Find where the given text appears and provide that cell's center as [X, Y] coordinate. 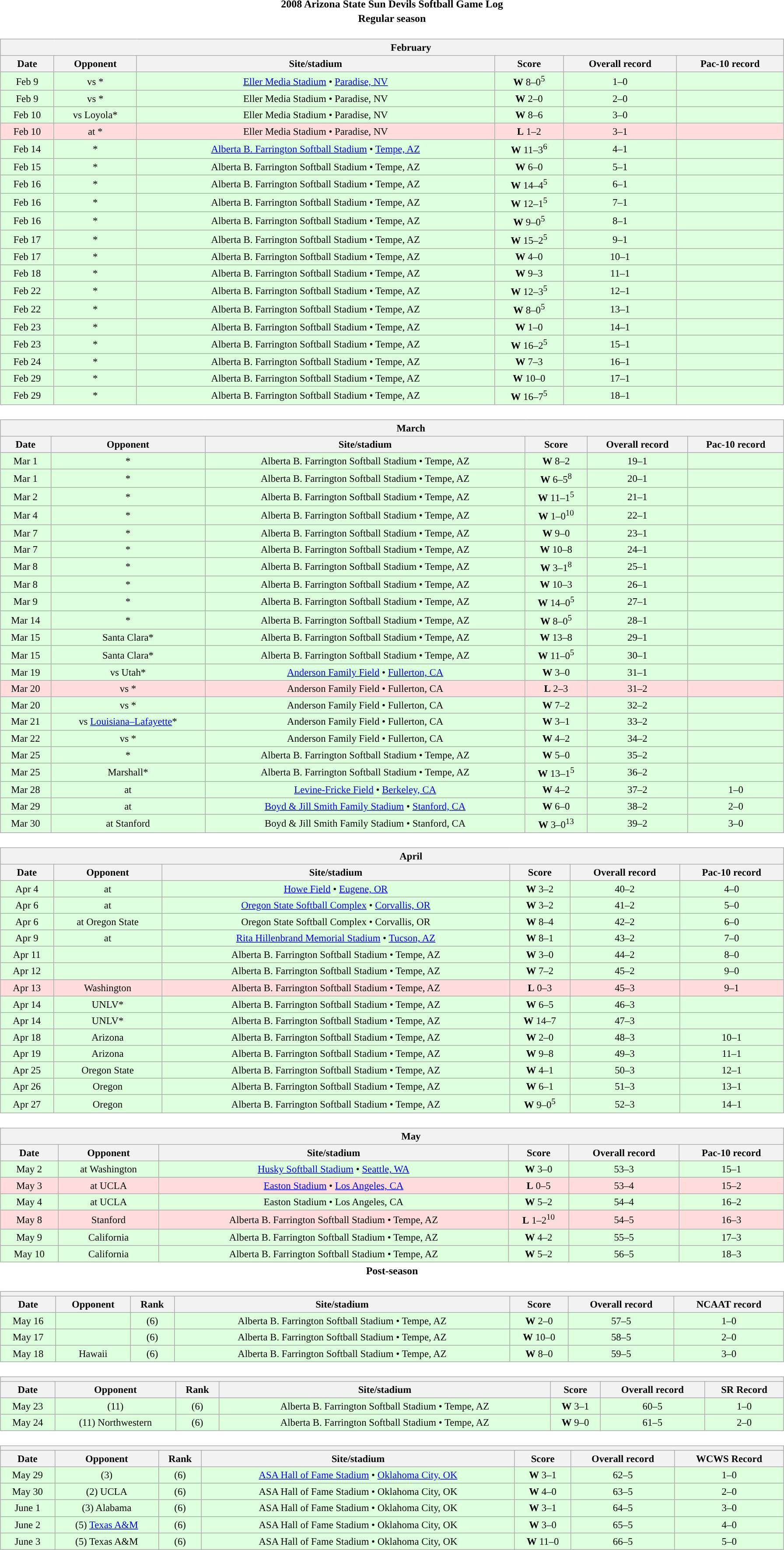
8–0 [731, 955]
W 16–25 [529, 344]
at Washington [108, 1169]
W 8–4 [540, 922]
18–3 [731, 1254]
W 11–0 [542, 1541]
53–4 [624, 1186]
47–3 [625, 1020]
9–0 [731, 971]
vs Louisiana–Lafayette* [128, 722]
W 5–0 [556, 755]
W 14–7 [540, 1020]
29–1 [638, 638]
February [392, 47]
vs Utah* [128, 673]
45–2 [625, 971]
6–1 [620, 184]
51–3 [625, 1087]
May 18 [28, 1354]
L 0–3 [540, 988]
Feb 18 [27, 274]
23–1 [638, 533]
35–2 [638, 755]
W 1–0 [529, 327]
33–2 [638, 722]
37–2 [638, 789]
at * [95, 132]
Mar 9 [26, 601]
Hawaii [93, 1354]
Apr 4 [27, 889]
W 8–0 [539, 1354]
May 4 [29, 1202]
41–2 [625, 905]
W 8–2 [556, 461]
May 29 [28, 1475]
W 10–3 [556, 584]
53–3 [624, 1169]
Oregon State [108, 1070]
19–1 [638, 461]
Mar 4 [26, 515]
31–2 [638, 689]
52–3 [625, 1104]
Apr 19 [27, 1053]
Apr 9 [27, 938]
62–5 [623, 1475]
Mar 29 [26, 806]
W 11–36 [529, 149]
Mar 30 [26, 824]
Apr 26 [27, 1087]
30–1 [638, 655]
7–1 [620, 202]
Mar 28 [26, 789]
L 1–210 [539, 1220]
Washington [108, 988]
Husky Softball Stadium • Seattle, WA [333, 1169]
65–5 [623, 1525]
4–1 [620, 149]
64–5 [623, 1508]
at Stanford [128, 824]
W 6–5 [540, 1004]
W 13–8 [556, 638]
49–3 [625, 1053]
42–2 [625, 922]
W 9–8 [540, 1053]
vs Loyola* [95, 115]
Rita Hillenbrand Memorial Stadium • Tucson, AZ [336, 938]
(3) Alabama [107, 1508]
(3) [107, 1475]
59–5 [621, 1354]
June 1 [28, 1508]
6–0 [731, 922]
54–4 [624, 1202]
56–5 [624, 1254]
66–5 [623, 1541]
W 6–1 [540, 1087]
May 9 [29, 1237]
(11) [115, 1406]
26–1 [638, 584]
May 8 [29, 1220]
Apr 27 [27, 1104]
40–2 [625, 889]
Feb 15 [27, 167]
May 23 [28, 1406]
Apr 25 [27, 1070]
May 10 [29, 1254]
54–5 [624, 1220]
22–1 [638, 515]
(11) Northwestern [115, 1423]
W 13–15 [556, 772]
60–5 [653, 1406]
(2) UCLA [107, 1492]
61–5 [653, 1423]
43–2 [625, 938]
20–1 [638, 478]
Apr 18 [27, 1037]
28–1 [638, 620]
Levine-Fricke Field • Berkeley, CA [365, 789]
May 3 [29, 1186]
May 2 [29, 1169]
16–1 [620, 361]
Mar 21 [26, 722]
W 11–05 [556, 655]
45–3 [625, 988]
Mar 22 [26, 738]
May 30 [28, 1492]
L 0–5 [539, 1186]
SR Record [745, 1390]
18–1 [620, 395]
W 11–15 [556, 497]
27–1 [638, 601]
March [392, 428]
17–3 [731, 1237]
W 12–15 [529, 202]
Marshall* [128, 772]
48–3 [625, 1037]
55–5 [624, 1237]
W 6–58 [556, 478]
W 7–3 [529, 361]
15–2 [731, 1186]
Apr 13 [27, 988]
24–1 [638, 549]
W 14–45 [529, 184]
Mar 2 [26, 497]
31–1 [638, 673]
Feb 24 [27, 361]
Apr 12 [27, 971]
34–2 [638, 738]
8–1 [620, 221]
W 16–75 [529, 395]
16–3 [731, 1220]
63–5 [623, 1492]
W 9–3 [529, 274]
Feb 14 [27, 149]
39–2 [638, 824]
May 24 [28, 1423]
June 2 [28, 1525]
Mar 14 [26, 620]
Mar 19 [26, 673]
L 2–3 [556, 689]
38–2 [638, 806]
32–2 [638, 705]
16–2 [731, 1202]
Apr 11 [27, 955]
W 3–18 [556, 567]
Stanford [108, 1220]
Howe Field • Eugene, OR [336, 889]
25–1 [638, 567]
50–3 [625, 1070]
17–1 [620, 378]
5–1 [620, 167]
W 4–1 [540, 1070]
WCWS Record [729, 1459]
7–0 [731, 938]
May [392, 1136]
W 1–010 [556, 515]
3–1 [620, 132]
June 3 [28, 1541]
36–2 [638, 772]
at Oregon State [108, 922]
W 15–25 [529, 239]
L 1–2 [529, 132]
W 14–05 [556, 601]
W 12–35 [529, 291]
W 8–1 [540, 938]
W 8–6 [529, 115]
W 10–8 [556, 549]
NCAAT record [729, 1304]
57–5 [621, 1321]
April [392, 856]
44–2 [625, 955]
May 17 [28, 1337]
58–5 [621, 1337]
W 3–013 [556, 824]
May 16 [28, 1321]
46–3 [625, 1004]
21–1 [638, 497]
